Find where the given text appears and provide that cell's center as (X, Y) coordinate. 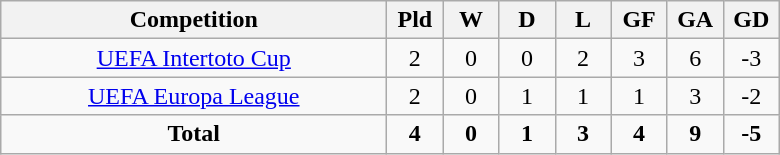
Pld (415, 20)
D (527, 20)
L (583, 20)
Competition (194, 20)
UEFA Intertoto Cup (194, 58)
GD (751, 20)
Total (194, 134)
GA (695, 20)
UEFA Europa League (194, 96)
GF (639, 20)
-5 (751, 134)
W (471, 20)
-3 (751, 58)
-2 (751, 96)
9 (695, 134)
6 (695, 58)
